Return the [x, y] coordinate for the center point of the cell that contains the specified text.  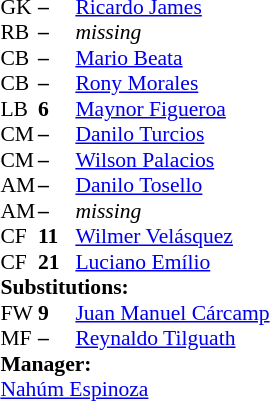
LB [19, 109]
9 [57, 313]
6 [57, 109]
Luciano Emílio [172, 262]
Mario Beata [172, 58]
MF [19, 339]
RB [19, 33]
Maynor Figueroa [172, 109]
21 [57, 262]
Reynaldo Tilguath [172, 339]
Substitutions: [134, 287]
FW [19, 313]
Juan Manuel Cárcamp [172, 313]
Wilmer Velásquez [172, 237]
Rony Morales [172, 83]
Manager: [134, 364]
11 [57, 237]
Danilo Turcios [172, 135]
Wilson Palacios [172, 160]
Danilo Tosello [172, 185]
